Identify which cell holds the provided text, then report its (X, Y) central coordinate. 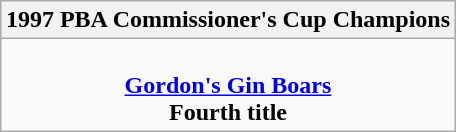
Gordon's Gin Boars Fourth title (228, 85)
1997 PBA Commissioner's Cup Champions (228, 20)
